From the cell containing the given text, extract its center point as [x, y] coordinate. 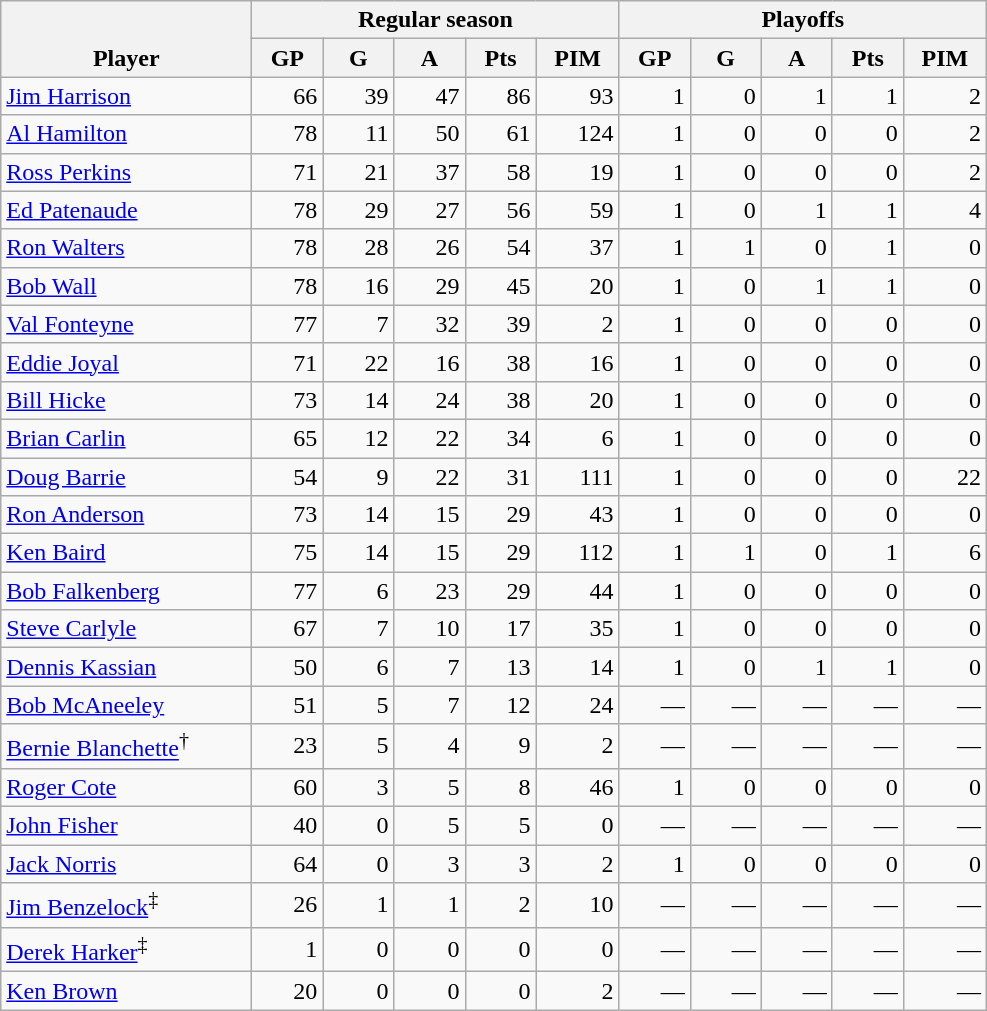
34 [500, 438]
Dennis Kassian [126, 667]
Playoffs [802, 20]
60 [288, 787]
Bob Falkenberg [126, 591]
40 [288, 826]
56 [500, 210]
Jim Benzelock‡ [126, 906]
Regular season [436, 20]
86 [500, 96]
66 [288, 96]
45 [500, 286]
51 [288, 705]
13 [500, 667]
65 [288, 438]
19 [578, 172]
Ken Baird [126, 553]
John Fisher [126, 826]
Bob McAneeley [126, 705]
Eddie Joyal [126, 362]
27 [430, 210]
111 [578, 477]
67 [288, 629]
Jack Norris [126, 864]
Ed Patenaude [126, 210]
Ken Brown [126, 991]
11 [358, 134]
Ron Anderson [126, 515]
17 [500, 629]
58 [500, 172]
Al Hamilton [126, 134]
35 [578, 629]
Jim Harrison [126, 96]
31 [500, 477]
46 [578, 787]
75 [288, 553]
Ross Perkins [126, 172]
Doug Barrie [126, 477]
Val Fonteyne [126, 324]
Steve Carlyle [126, 629]
61 [500, 134]
21 [358, 172]
64 [288, 864]
Bob Wall [126, 286]
44 [578, 591]
59 [578, 210]
93 [578, 96]
124 [578, 134]
28 [358, 248]
Brian Carlin [126, 438]
43 [578, 515]
Ron Walters [126, 248]
Bill Hicke [126, 400]
Roger Cote [126, 787]
Bernie Blanchette† [126, 746]
Player [126, 39]
Derek Harker‡ [126, 950]
8 [500, 787]
32 [430, 324]
112 [578, 553]
47 [430, 96]
